Detect which cell encompasses the target text, then output its (X, Y) center coordinate. 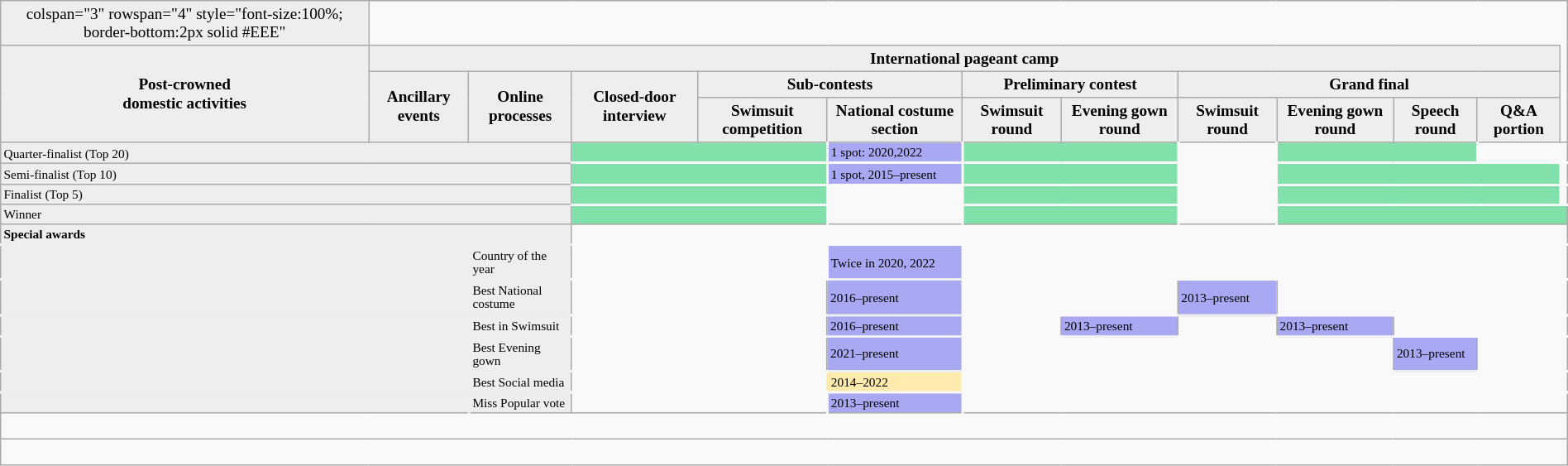
Country of the year (521, 262)
National costume section (895, 120)
Finalist (Top 5) (286, 195)
Twice in 2020, 2022 (895, 262)
Best in Swimsuit (521, 325)
Grand final (1369, 84)
2014–2022 (895, 382)
International pageant camp (964, 59)
Winner (286, 214)
colspan="3" rowspan="4" style="font-size:100%; border-bottom:2px solid #EEE" (185, 23)
Swimsuit competition (762, 120)
Best National costume (521, 297)
Online processes (521, 107)
Post-crowneddomestic activities (185, 94)
Best Evening gown (521, 353)
Special awards (286, 235)
Ancillary events (418, 107)
Best Social media (521, 382)
2021–present (895, 353)
Semi-finalist (Top 10) (286, 174)
Q&A portion (1518, 120)
Sub-contests (829, 84)
Miss Popular vote (521, 402)
1 spot: 2020,2022 (895, 152)
Closed-door interview (634, 107)
1 spot, 2015–present (895, 174)
Preliminary contest (1070, 84)
Quarter-finalist (Top 20) (286, 152)
Speech round (1436, 120)
